Capture the cell that displays the provided text and extract its [X, Y] central coordinate. 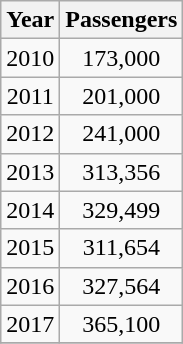
327,564 [122, 286]
365,100 [122, 324]
311,654 [122, 248]
2016 [30, 286]
2010 [30, 58]
2014 [30, 210]
2011 [30, 96]
201,000 [122, 96]
Passengers [122, 20]
173,000 [122, 58]
2013 [30, 172]
313,356 [122, 172]
241,000 [122, 134]
2017 [30, 324]
Year [30, 20]
329,499 [122, 210]
2015 [30, 248]
2012 [30, 134]
